Return (X, Y) of the center of cell containing provided text 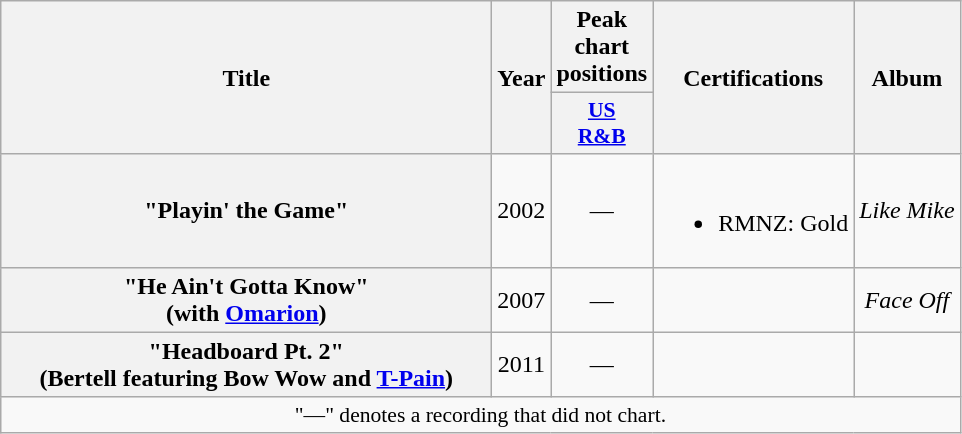
Certifications (754, 78)
2002 (522, 210)
Like Mike (907, 210)
"He Ain't Gotta Know"(with Omarion) (246, 300)
2007 (522, 300)
RMNZ: Gold (754, 210)
Face Off (907, 300)
Peak chart positions (602, 47)
Album (907, 78)
Title (246, 78)
"Playin' the Game" (246, 210)
2011 (522, 364)
Year (522, 78)
"Headboard Pt. 2"(Bertell featuring Bow Wow and T-Pain) (246, 364)
"—" denotes a recording that did not chart. (480, 415)
USR&B (602, 124)
